Determine the [x, y] coordinate at the center of the cell enclosing the given text.  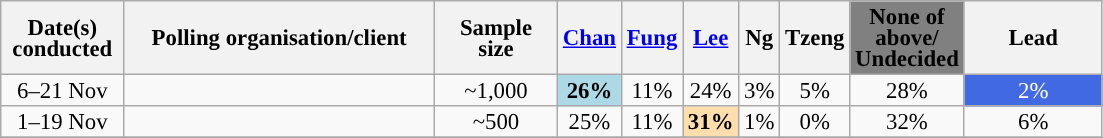
None of above/Undecided [907, 38]
Lead [1033, 38]
Lee [711, 38]
24% [711, 91]
Date(s)conducted [62, 38]
~500 [496, 122]
1% [760, 122]
6% [1033, 122]
Fung [652, 38]
25% [590, 122]
2% [1033, 91]
26% [590, 91]
Sample size [496, 38]
32% [907, 122]
0% [815, 122]
Chan [590, 38]
~1,000 [496, 91]
1–19 Nov [62, 122]
Ng [760, 38]
Tzeng [815, 38]
3% [760, 91]
31% [711, 122]
6–21 Nov [62, 91]
28% [907, 91]
Polling organisation/client [280, 38]
5% [815, 91]
